Find where the given text appears and provide that cell's center as [x, y] coordinate. 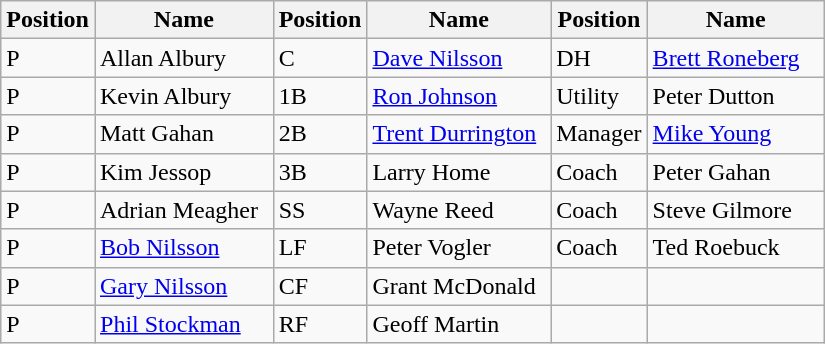
Phil Stockman [184, 324]
Ron Johnson [459, 96]
SS [320, 210]
Utility [599, 96]
3B [320, 172]
Matt Gahan [184, 134]
1B [320, 96]
Manager [599, 134]
2B [320, 134]
LF [320, 248]
Gary Nilsson [184, 286]
Ted Roebuck [736, 248]
Mike Young [736, 134]
Grant McDonald [459, 286]
Geoff Martin [459, 324]
Bob Nilsson [184, 248]
Peter Dutton [736, 96]
Allan Albury [184, 58]
Larry Home [459, 172]
CF [320, 286]
C [320, 58]
Trent Durrington [459, 134]
Brett Roneberg [736, 58]
Peter Vogler [459, 248]
RF [320, 324]
DH [599, 58]
Kim Jessop [184, 172]
Wayne Reed [459, 210]
Adrian Meagher [184, 210]
Steve Gilmore [736, 210]
Dave Nilsson [459, 58]
Kevin Albury [184, 96]
Peter Gahan [736, 172]
